Capture the cell that displays the provided text and extract its [X, Y] central coordinate. 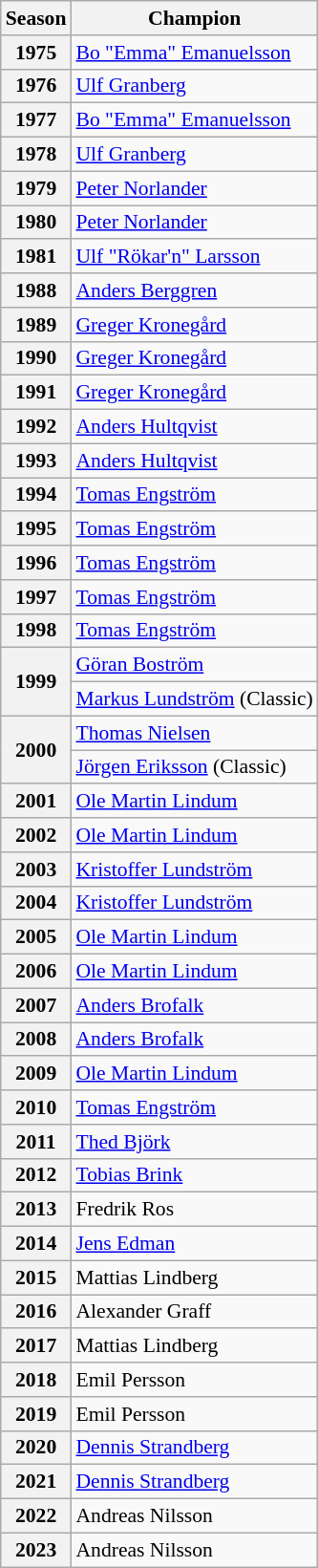
1996 [36, 563]
1989 [36, 325]
2014 [36, 1244]
2010 [36, 1107]
2011 [36, 1142]
2003 [36, 870]
Thed Björk [194, 1142]
2021 [36, 1482]
2018 [36, 1380]
1975 [36, 53]
1977 [36, 120]
1991 [36, 393]
Alexander Graff [194, 1312]
1990 [36, 358]
2017 [36, 1346]
1994 [36, 495]
1995 [36, 529]
2001 [36, 802]
2005 [36, 937]
2007 [36, 1005]
Champion [194, 18]
1988 [36, 290]
Tobias Brink [194, 1175]
1999 [36, 682]
Ulf "Rökar'n" Larsson [194, 257]
1979 [36, 188]
2008 [36, 1040]
Jörgen Eriksson (Classic) [194, 767]
2019 [36, 1414]
Season [36, 18]
2012 [36, 1175]
Göran Boström [194, 665]
2000 [36, 749]
Thomas Nielsen [194, 733]
1978 [36, 155]
1980 [36, 223]
2020 [36, 1448]
2009 [36, 1074]
1992 [36, 427]
2023 [36, 1550]
1998 [36, 631]
2004 [36, 903]
1976 [36, 86]
Jens Edman [194, 1244]
1997 [36, 597]
2015 [36, 1278]
2016 [36, 1312]
2013 [36, 1210]
2022 [36, 1516]
Fredrik Ros [194, 1210]
2002 [36, 835]
1993 [36, 461]
Markus Lundström (Classic) [194, 699]
Anders Berggren [194, 290]
1981 [36, 257]
2006 [36, 972]
